Return (X, Y) of the center of cell containing provided text 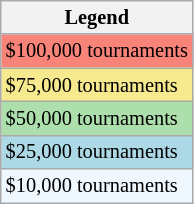
$75,000 tournaments (97, 85)
$10,000 tournaments (97, 186)
$50,000 tournaments (97, 118)
Legend (97, 17)
$100,000 tournaments (97, 51)
$25,000 tournaments (97, 152)
